Provide the (X, Y) coordinate of the cell's center where the given text is located.  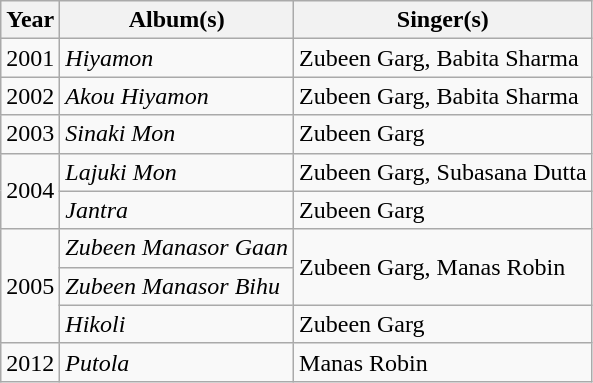
Zubeen Manasor Gaan (177, 248)
2003 (30, 134)
Hiyamon (177, 58)
Zubeen Garg, Subasana Dutta (444, 172)
Manas Robin (444, 362)
2001 (30, 58)
Singer(s) (444, 20)
Zubeen Garg, Manas Robin (444, 267)
Putola (177, 362)
2002 (30, 96)
Lajuki Mon (177, 172)
Year (30, 20)
Zubeen Manasor Bihu (177, 286)
Akou Hiyamon (177, 96)
Album(s) (177, 20)
Sinaki Mon (177, 134)
Hikoli (177, 324)
2004 (30, 191)
2005 (30, 286)
2012 (30, 362)
Jantra (177, 210)
